Determine the [x, y] coordinate at the center of the cell enclosing the given text.  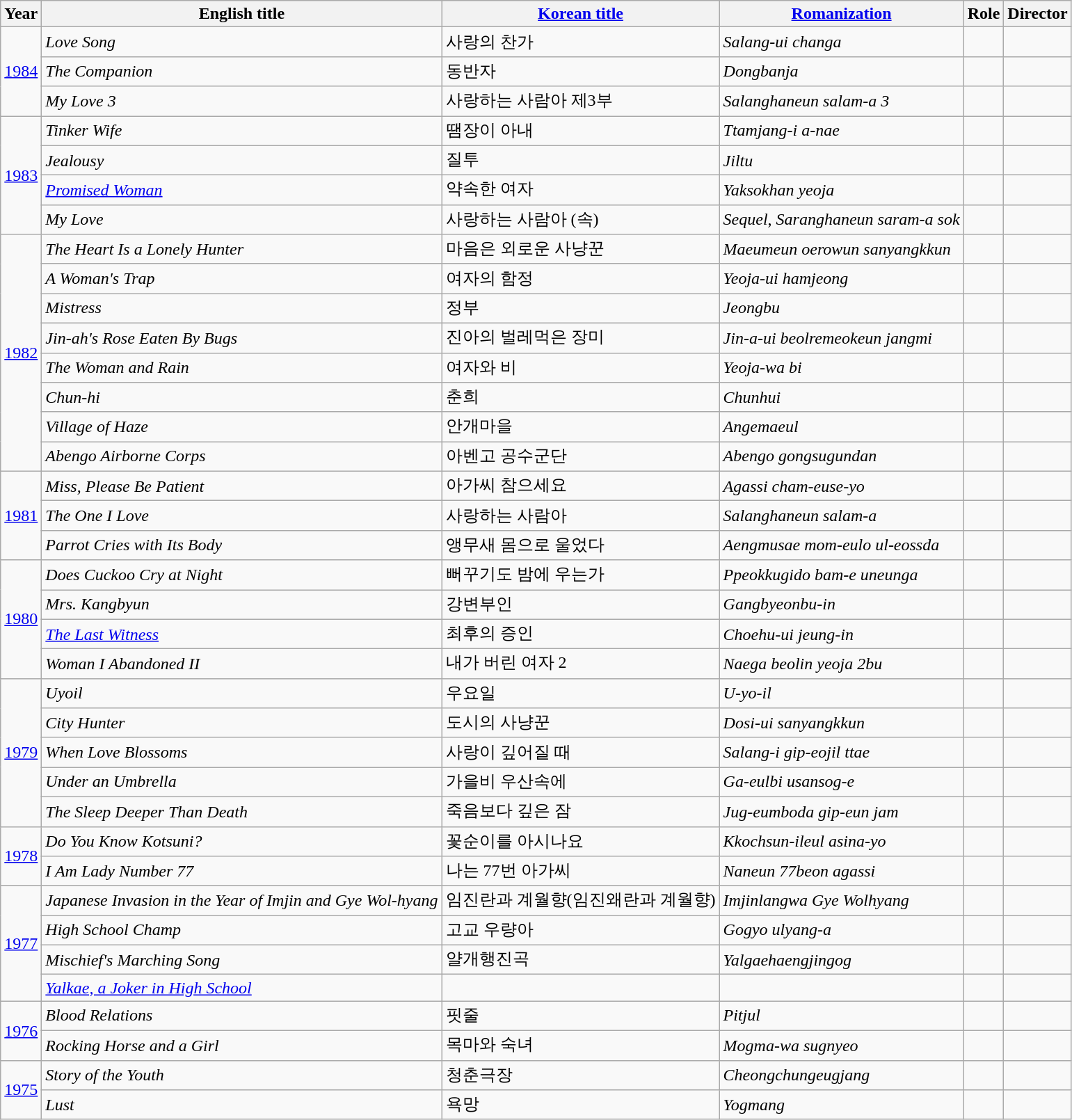
Abengo gongsugundan [842, 456]
뻐꾸기도 밤에 우는가 [580, 575]
Ttamjang-i a-nae [842, 131]
Village of Haze [242, 427]
땜장이 아내 [580, 131]
목마와 숙녀 [580, 1045]
최후의 증인 [580, 634]
사랑하는 사람아 제3부 [580, 102]
내가 버린 여자 2 [580, 664]
Year [21, 14]
Chun-hi [242, 398]
Jeongbu [842, 309]
얄개행진곡 [580, 960]
When Love Blossoms [242, 753]
English title [242, 14]
Gogyo ulyang-a [842, 931]
Abengo Airborne Corps [242, 456]
Naneun 77beon agassi [842, 871]
Agassi cham-euse-yo [842, 486]
Naega beolin yeoja 2bu [842, 664]
사랑하는 사람아 [580, 516]
진아의 벌레먹은 장미 [580, 338]
Uyoil [242, 693]
Angemaeul [842, 427]
Salanghaneun salam-a [842, 516]
우요일 [580, 693]
약속한 여자 [580, 191]
Salang-ui changa [842, 42]
Yalkae, a Joker in High School [242, 988]
Woman I Abandoned II [242, 664]
청춘극장 [580, 1075]
Miss, Please Be Patient [242, 486]
My Love [242, 220]
여자와 비 [580, 367]
Yeoja-wa bi [842, 367]
Do You Know Kotsuni? [242, 842]
강변부인 [580, 605]
The Sleep Deeper Than Death [242, 811]
I Am Lady Number 77 [242, 871]
고교 우량아 [580, 931]
Role [984, 14]
Yalgaehaengjingog [842, 960]
High School Champ [242, 931]
동반자 [580, 71]
U-yo-il [842, 693]
여자의 함정 [580, 278]
Mischief's Marching Song [242, 960]
Imjinlangwa Gye Wolhyang [842, 900]
Does Cuckoo Cry at Night [242, 575]
Salang-i gip-eojil ttae [842, 753]
춘희 [580, 398]
앵무새 몸으로 울었다 [580, 545]
The Heart Is a Lonely Hunter [242, 249]
Chunhui [842, 398]
Jiltu [842, 160]
사랑의 찬가 [580, 42]
Pitjul [842, 1016]
1977 [21, 943]
A Woman's Trap [242, 278]
Yogmang [842, 1105]
안개마을 [580, 427]
Ppeokkugido bam-e uneunga [842, 575]
1981 [21, 515]
Lust [242, 1105]
Gangbyeonbu-in [842, 605]
Yaksokhan yeoja [842, 191]
Ga-eulbi usansog-e [842, 782]
1982 [21, 353]
My Love 3 [242, 102]
Sequel, Saranghaneun saram-a sok [842, 220]
죽음보다 깊은 잠 [580, 811]
Yeoja-ui hamjeong [842, 278]
The Last Witness [242, 634]
Cheongchungeugjang [842, 1075]
Romanization [842, 14]
Kkochsun-ileul asina-yo [842, 842]
Mistress [242, 309]
임진란과 계월향(임진왜란과 계월향) [580, 900]
The Woman and Rain [242, 367]
Jealousy [242, 160]
Rocking Horse and a Girl [242, 1045]
The Companion [242, 71]
아벤고 공수군단 [580, 456]
Director [1038, 14]
Jin-ah's Rose Eaten By Bugs [242, 338]
마음은 외로운 사냥꾼 [580, 249]
사랑하는 사람아 (속) [580, 220]
1975 [21, 1089]
Story of the Youth [242, 1075]
Jug-eumboda gip-eun jam [842, 811]
Parrot Cries with Its Body [242, 545]
1979 [21, 753]
1980 [21, 619]
Choehu-ui jeung-in [842, 634]
Maeumeun oerowun sanyangkkun [842, 249]
아가씨 참으세요 [580, 486]
Dongbanja [842, 71]
1983 [21, 175]
Love Song [242, 42]
사랑이 깊어질 때 [580, 753]
꽃순이를 아시나요 [580, 842]
Mogma-wa sugnyeo [842, 1045]
1978 [21, 856]
Dosi-ui sanyangkkun [842, 723]
Tinker Wife [242, 131]
Japanese Invasion in the Year of Imjin and Gye Wol-hyang [242, 900]
Promised Woman [242, 191]
욕망 [580, 1105]
Salanghaneun salam-a 3 [842, 102]
Jin-a-ui beolremeokeun jangmi [842, 338]
Korean title [580, 14]
Under an Umbrella [242, 782]
핏줄 [580, 1016]
1976 [21, 1031]
1984 [21, 72]
Aengmusae mom-eulo ul-eossda [842, 545]
나는 77번 아가씨 [580, 871]
City Hunter [242, 723]
The One I Love [242, 516]
질투 [580, 160]
도시의 사냥꾼 [580, 723]
Blood Relations [242, 1016]
가을비 우산속에 [580, 782]
정부 [580, 309]
Mrs. Kangbyun [242, 605]
